For the text-containing cell, return its midpoint in (x, y) coordinate format. 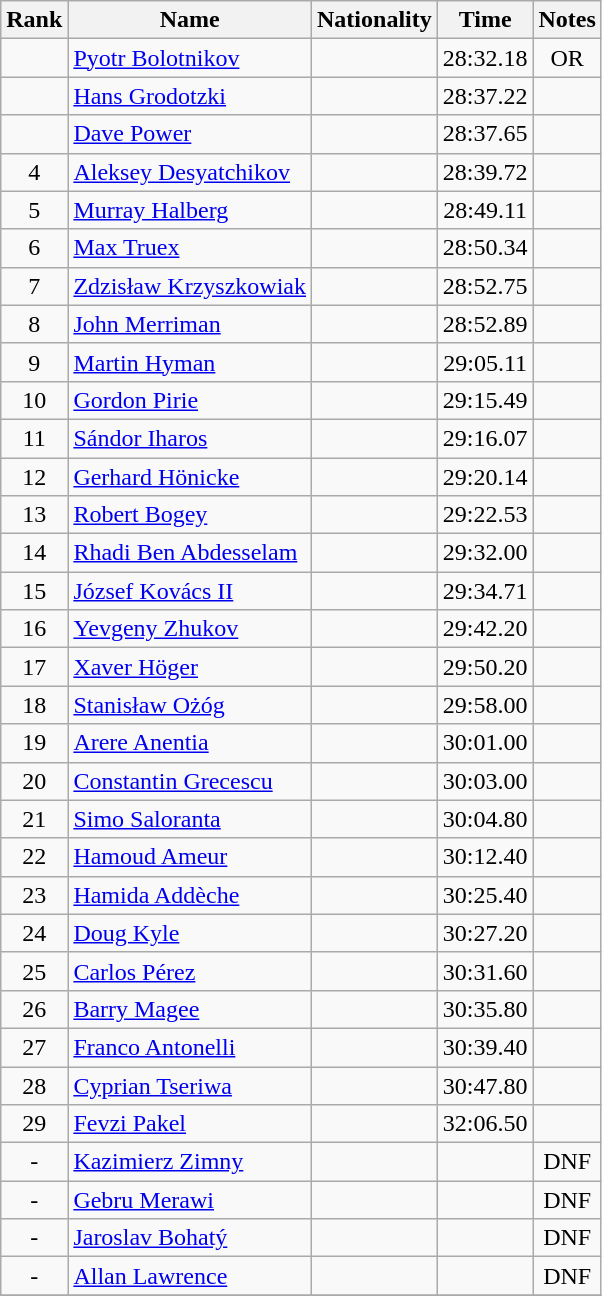
27 (34, 1047)
24 (34, 933)
Dave Power (190, 134)
John Merriman (190, 324)
Franco Antonelli (190, 1047)
Jaroslav Bohatý (190, 1238)
30:27.20 (485, 933)
30:01.00 (485, 743)
Nationality (375, 20)
Carlos Pérez (190, 971)
30:31.60 (485, 971)
Hamoud Ameur (190, 857)
26 (34, 1009)
9 (34, 362)
Murray Halberg (190, 210)
30:39.40 (485, 1047)
7 (34, 286)
19 (34, 743)
Zdzisław Krzyszkowiak (190, 286)
25 (34, 971)
28:39.72 (485, 172)
30:04.80 (485, 819)
Robert Bogey (190, 515)
Martin Hyman (190, 362)
Time (485, 20)
Gebru Merawi (190, 1200)
15 (34, 591)
18 (34, 705)
29:20.14 (485, 477)
29:15.49 (485, 400)
29:16.07 (485, 438)
30:47.80 (485, 1085)
4 (34, 172)
Simo Saloranta (190, 819)
14 (34, 553)
28 (34, 1085)
29:32.00 (485, 553)
28:52.75 (485, 286)
Barry Magee (190, 1009)
Notes (567, 20)
Kazimierz Zimny (190, 1162)
Hans Grodotzki (190, 96)
28:52.89 (485, 324)
22 (34, 857)
29:50.20 (485, 667)
13 (34, 515)
28:49.11 (485, 210)
Allan Lawrence (190, 1276)
Gordon Pirie (190, 400)
11 (34, 438)
30:03.00 (485, 781)
29:22.53 (485, 515)
OR (567, 58)
Arere Anentia (190, 743)
29:34.71 (485, 591)
Rhadi Ben Abdesselam (190, 553)
8 (34, 324)
József Kovács II (190, 591)
Name (190, 20)
Xaver Höger (190, 667)
28:37.65 (485, 134)
28:50.34 (485, 248)
Cyprian Tseriwa (190, 1085)
17 (34, 667)
Yevgeny Zhukov (190, 629)
28:37.22 (485, 96)
29:58.00 (485, 705)
Aleksey Desyatchikov (190, 172)
Doug Kyle (190, 933)
Stanisław Ożóg (190, 705)
Constantin Grecescu (190, 781)
Fevzi Pakel (190, 1124)
20 (34, 781)
Max Truex (190, 248)
21 (34, 819)
30:12.40 (485, 857)
10 (34, 400)
30:25.40 (485, 895)
Hamida Addèche (190, 895)
Pyotr Bolotnikov (190, 58)
Rank (34, 20)
16 (34, 629)
32:06.50 (485, 1124)
29 (34, 1124)
Gerhard Hönicke (190, 477)
5 (34, 210)
29:05.11 (485, 362)
29:42.20 (485, 629)
23 (34, 895)
6 (34, 248)
28:32.18 (485, 58)
12 (34, 477)
Sándor Iharos (190, 438)
30:35.80 (485, 1009)
